Output the [X, Y] coordinate of the center of the cell containing the given text.  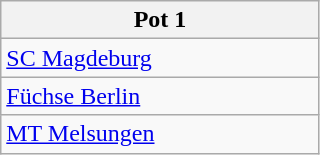
SC Magdeburg [160, 58]
Füchse Berlin [160, 96]
MT Melsungen [160, 134]
Pot 1 [160, 20]
